Extract the (x, y) coordinate from the center of the cell holding the provided text.  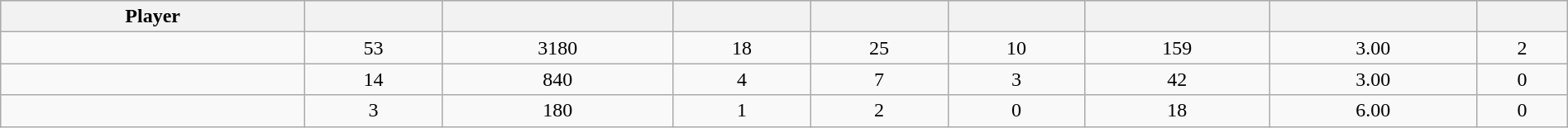
7 (879, 79)
Player (153, 17)
180 (558, 111)
159 (1178, 48)
53 (374, 48)
4 (742, 79)
25 (879, 48)
42 (1178, 79)
10 (1016, 48)
6.00 (1373, 111)
1 (742, 111)
3180 (558, 48)
840 (558, 79)
14 (374, 79)
